From the cell containing the given text, extract its center point as (x, y) coordinate. 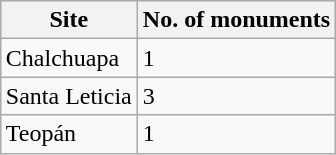
Site (68, 20)
No. of monuments (236, 20)
Chalchuapa (68, 58)
3 (236, 96)
Santa Leticia (68, 96)
Teopán (68, 134)
